Pinpoint the cell where the given text exists, returning its [X, Y] midpoint coordinate. 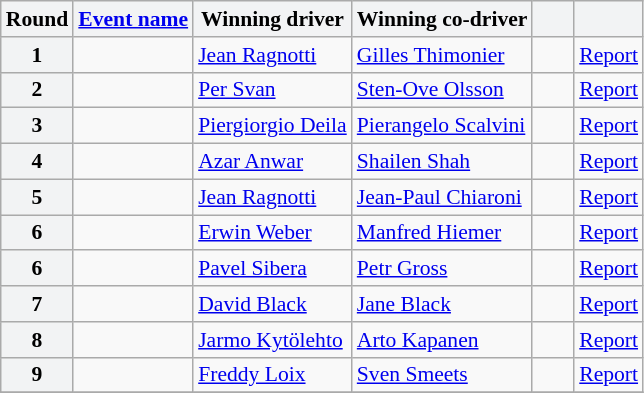
Jarmo Kytölehto [272, 340]
Round [38, 19]
Freddy Loix [272, 375]
Petr Gross [442, 269]
Erwin Weber [272, 233]
David Black [272, 304]
Sven Smeets [442, 375]
Azar Anwar [272, 162]
Arto Kapanen [442, 340]
Sten-Ove Olsson [442, 90]
Pierangelo Scalvini [442, 126]
Jean-Paul Chiaroni [442, 197]
Jane Black [442, 304]
9 [38, 375]
3 [38, 126]
Manfred Hiemer [442, 233]
1 [38, 55]
5 [38, 197]
Shailen Shah [442, 162]
7 [38, 304]
Pavel Sibera [272, 269]
2 [38, 90]
8 [38, 340]
4 [38, 162]
Gilles Thimonier [442, 55]
Winning co-driver [442, 19]
Per Svan [272, 90]
Piergiorgio Deila [272, 126]
Event name [133, 19]
Winning driver [272, 19]
